From the cell containing the given text, extract its center point as [x, y] coordinate. 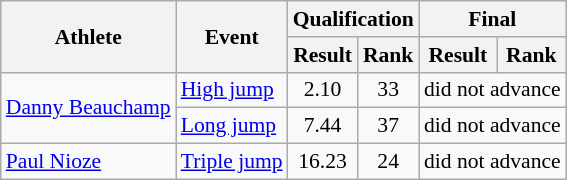
33 [388, 90]
High jump [232, 90]
24 [388, 162]
16.23 [323, 162]
Athlete [88, 36]
2.10 [323, 90]
37 [388, 126]
7.44 [323, 126]
Final [492, 19]
Event [232, 36]
Qualification [354, 19]
Paul Nioze [88, 162]
Danny Beauchamp [88, 108]
Triple jump [232, 162]
Long jump [232, 126]
